Extract the (X, Y) coordinate from the center of the cell holding the provided text.  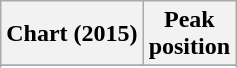
Peakposition (189, 34)
Chart (2015) (72, 34)
